Search for the cell housing the specified text and yield its (X, Y) center coordinate. 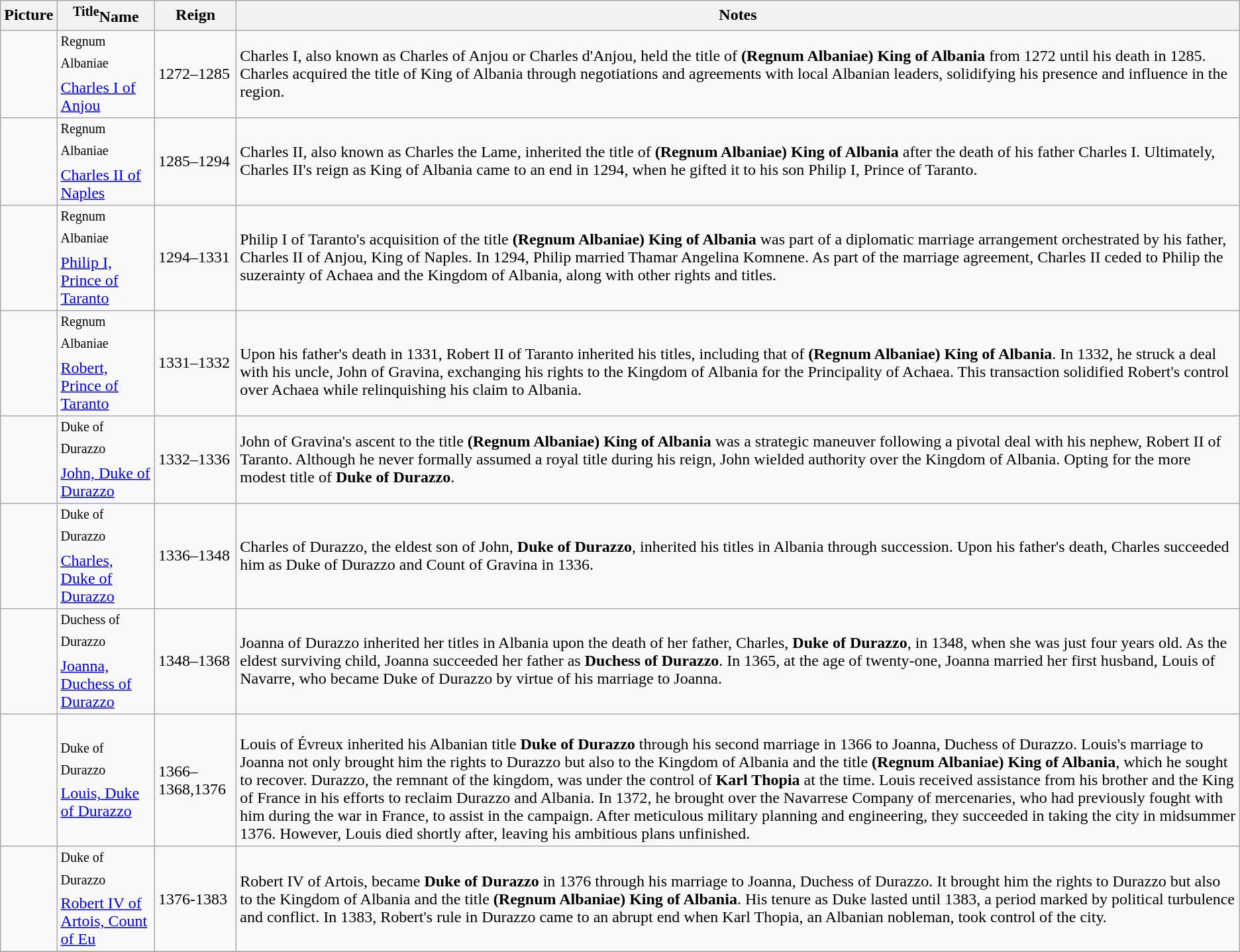
1366–1368,1376 (195, 780)
Regnum AlbaniaeCharles II of Naples (106, 161)
Duke of DurazzoJohn, Duke of Durazzo (106, 459)
1285–1294 (195, 161)
1331–1332 (195, 363)
Duchess of DurazzoJoanna, Duchess of Durazzo (106, 661)
TitleName (106, 16)
Picture (29, 16)
1336–1348 (195, 556)
Regnum AlbaniaeCharles I of Anjou (106, 74)
Duke of DurazzoLouis, Duke of Durazzo (106, 780)
1348–1368 (195, 661)
Reign (195, 16)
1294–1331 (195, 257)
Duke of DurazzoRobert IV of Artois, Count of Eu (106, 900)
Duke of DurazzoCharles, Duke of Durazzo (106, 556)
1272–1285 (195, 74)
1376-1383 (195, 900)
Regnum AlbaniaePhilip I, Prince of Taranto (106, 257)
Notes (738, 16)
Regnum AlbaniaeRobert, Prince of Taranto (106, 363)
1332–1336 (195, 459)
